Detect which cell encompasses the target text, then output its (X, Y) center coordinate. 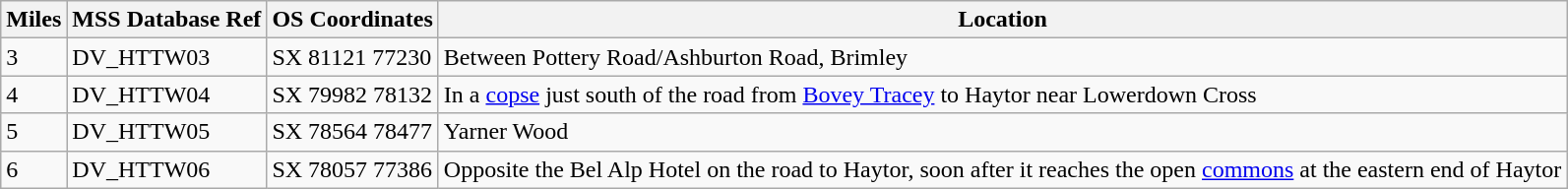
6 (33, 169)
5 (33, 132)
DV_HTTW04 (167, 94)
SX 79982 78132 (352, 94)
SX 81121 77230 (352, 57)
Yarner Wood (1002, 132)
Miles (33, 20)
SX 78057 77386 (352, 169)
In a copse just south of the road from Bovey Tracey to Haytor near Lowerdown Cross (1002, 94)
3 (33, 57)
OS Coordinates (352, 20)
4 (33, 94)
MSS Database Ref (167, 20)
DV_HTTW03 (167, 57)
Location (1002, 20)
DV_HTTW06 (167, 169)
SX 78564 78477 (352, 132)
Opposite the Bel Alp Hotel on the road to Haytor, soon after it reaches the open commons at the eastern end of Haytor (1002, 169)
Between Pottery Road/Ashburton Road, Brimley (1002, 57)
DV_HTTW05 (167, 132)
